Determine the (x, y) coordinate at the center of the cell enclosing the given text.  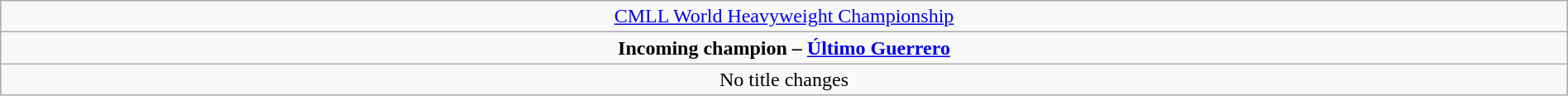
Incoming champion – Último Guerrero (784, 48)
CMLL World Heavyweight Championship (784, 17)
No title changes (784, 79)
